Pinpoint the cell where the given text exists, returning its [X, Y] midpoint coordinate. 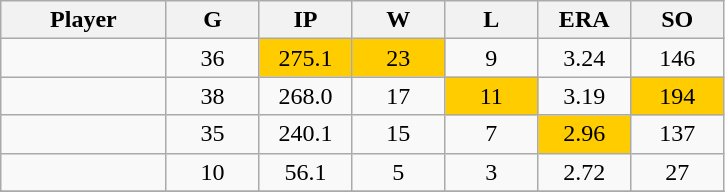
11 [492, 96]
9 [492, 58]
3.19 [584, 96]
240.1 [306, 134]
5 [398, 172]
L [492, 20]
146 [678, 58]
Player [84, 20]
137 [678, 134]
SO [678, 20]
194 [678, 96]
268.0 [306, 96]
IP [306, 20]
23 [398, 58]
3 [492, 172]
36 [212, 58]
7 [492, 134]
3.24 [584, 58]
W [398, 20]
38 [212, 96]
2.96 [584, 134]
275.1 [306, 58]
27 [678, 172]
2.72 [584, 172]
15 [398, 134]
35 [212, 134]
56.1 [306, 172]
17 [398, 96]
10 [212, 172]
ERA [584, 20]
G [212, 20]
